From the cell containing the given text, extract its center point as [X, Y] coordinate. 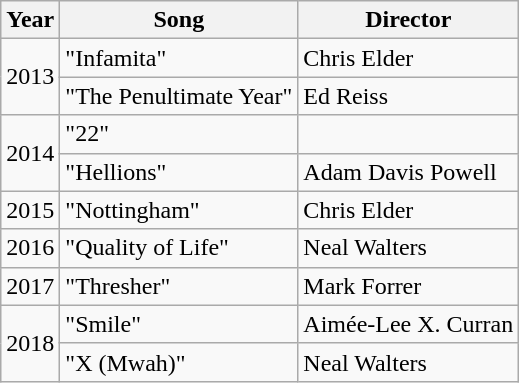
"X (Mwah)" [179, 362]
"Infamita" [179, 58]
2017 [30, 286]
"Nottingham" [179, 210]
Aimée-Lee X. Curran [408, 324]
"Thresher" [179, 286]
Ed Reiss [408, 96]
2015 [30, 210]
2013 [30, 77]
"Smile" [179, 324]
Adam Davis Powell [408, 172]
"22" [179, 134]
2018 [30, 343]
Director [408, 20]
2016 [30, 248]
Song [179, 20]
"The Penultimate Year" [179, 96]
2014 [30, 153]
Mark Forrer [408, 286]
"Hellions" [179, 172]
"Quality of Life" [179, 248]
Year [30, 20]
